Identify which cell holds the provided text, then report its [X, Y] central coordinate. 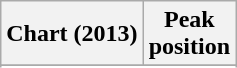
Peakposition [189, 34]
Chart (2013) [72, 34]
